Provide the [x, y] coordinate of the cell's center where the given text is located.  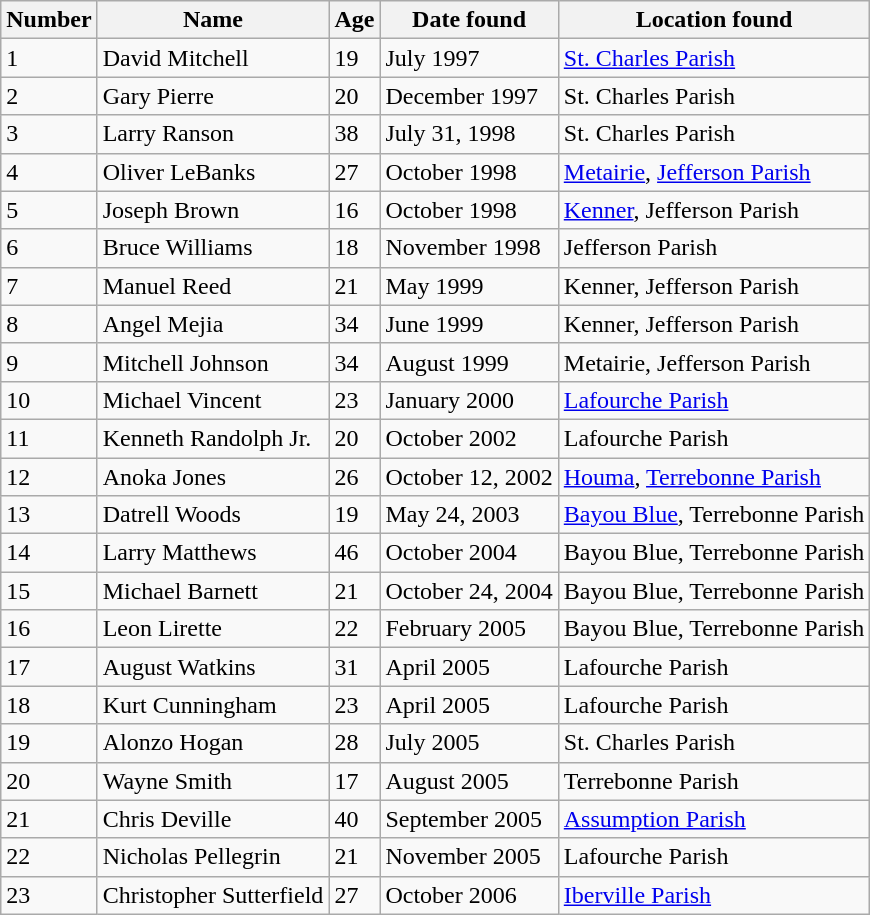
August Watkins [213, 667]
December 1997 [469, 96]
Joseph Brown [213, 210]
Leon Lirette [213, 629]
13 [49, 515]
November 1998 [469, 248]
40 [354, 819]
Anoka Jones [213, 477]
August 2005 [469, 781]
Alonzo Hogan [213, 743]
July 1997 [469, 58]
May 24, 2003 [469, 515]
Manuel Reed [213, 286]
Datrell Woods [213, 515]
5 [49, 210]
Gary Pierre [213, 96]
Michael Vincent [213, 400]
October 24, 2004 [469, 591]
Mitchell Johnson [213, 362]
Kurt Cunningham [213, 705]
7 [49, 286]
July 31, 1998 [469, 134]
Location found [714, 20]
28 [354, 743]
38 [354, 134]
6 [49, 248]
Michael Barnett [213, 591]
Number [49, 20]
Nicholas Pellegrin [213, 857]
10 [49, 400]
Name [213, 20]
46 [354, 553]
Larry Ranson [213, 134]
Oliver LeBanks [213, 172]
2 [49, 96]
Chris Deville [213, 819]
Date found [469, 20]
Kenneth Randolph Jr. [213, 438]
October 12, 2002 [469, 477]
31 [354, 667]
Houma, Terrebonne Parish [714, 477]
3 [49, 134]
Christopher Sutterfield [213, 895]
15 [49, 591]
8 [49, 324]
Bruce Williams [213, 248]
Iberville Parish [714, 895]
Age [354, 20]
November 2005 [469, 857]
Larry Matthews [213, 553]
Assumption Parish [714, 819]
June 1999 [469, 324]
12 [49, 477]
August 1999 [469, 362]
October 2002 [469, 438]
11 [49, 438]
October 2006 [469, 895]
Jefferson Parish [714, 248]
Wayne Smith [213, 781]
4 [49, 172]
14 [49, 553]
26 [354, 477]
January 2000 [469, 400]
9 [49, 362]
David Mitchell [213, 58]
October 2004 [469, 553]
Angel Mejia [213, 324]
September 2005 [469, 819]
1 [49, 58]
May 1999 [469, 286]
Terrebonne Parish [714, 781]
July 2005 [469, 743]
February 2005 [469, 629]
